Capture the cell that displays the provided text and extract its [X, Y] central coordinate. 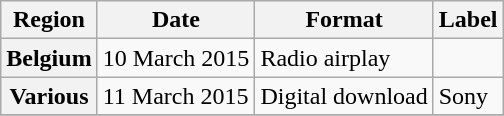
Digital download [344, 96]
Label [468, 20]
Belgium [49, 58]
Region [49, 20]
Radio airplay [344, 58]
10 March 2015 [176, 58]
Date [176, 20]
11 March 2015 [176, 96]
Various [49, 96]
Format [344, 20]
Sony [468, 96]
